Provide the [X, Y] coordinate of the cell's center where the given text is located.  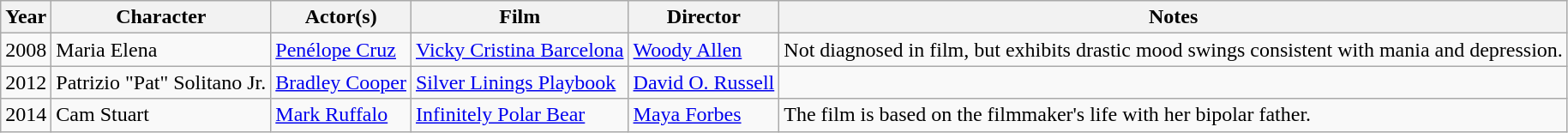
Bradley Cooper [341, 82]
Character [161, 17]
Cam Stuart [161, 115]
2012 [26, 82]
The film is based on the filmmaker's life with her bipolar father. [1174, 115]
Patrizio "Pat" Solitano Jr. [161, 82]
Film [520, 17]
2008 [26, 50]
Silver Linings Playbook [520, 82]
Director [704, 17]
Actor(s) [341, 17]
Maya Forbes [704, 115]
Woody Allen [704, 50]
Maria Elena [161, 50]
2014 [26, 115]
Not diagnosed in film, but exhibits drastic mood swings consistent with mania and depression. [1174, 50]
Mark Ruffalo [341, 115]
Notes [1174, 17]
Penélope Cruz [341, 50]
Vicky Cristina Barcelona [520, 50]
Year [26, 17]
Infinitely Polar Bear [520, 115]
David O. Russell [704, 82]
